Return the [x, y] coordinate for the center point of the cell that contains the specified text.  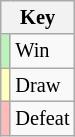
Key [38, 17]
Win [42, 51]
Defeat [42, 118]
Draw [42, 85]
